Search for the cell housing the specified text and yield its (x, y) center coordinate. 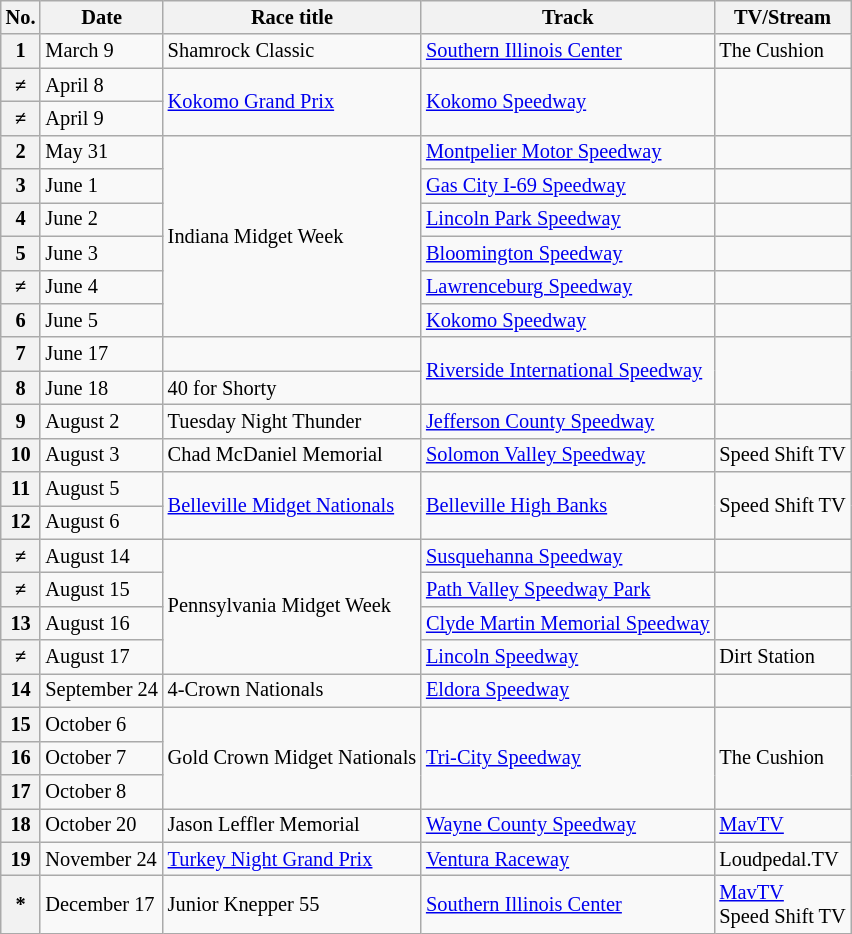
6 (21, 320)
Chad McDaniel Memorial (292, 455)
12 (21, 522)
19 (21, 859)
Solomon Valley Speedway (568, 455)
August 14 (101, 556)
October 7 (101, 758)
Turkey Night Grand Prix (292, 859)
7 (21, 354)
14 (21, 690)
June 18 (101, 388)
June 5 (101, 320)
* (21, 904)
17 (21, 791)
Gas City I-69 Speedway (568, 186)
Tri-City Speedway (568, 758)
June 17 (101, 354)
40 for Shorty (292, 388)
September 24 (101, 690)
Race title (292, 17)
Tuesday Night Thunder (292, 421)
November 24 (101, 859)
Lawrenceburg Speedway (568, 287)
October 8 (101, 791)
Junior Knepper 55 (292, 904)
16 (21, 758)
August 5 (101, 489)
MavTVSpeed Shift TV (782, 904)
Dirt Station (782, 657)
10 (21, 455)
Date (101, 17)
Montpelier Motor Speedway (568, 152)
2 (21, 152)
June 1 (101, 186)
August 16 (101, 623)
October 20 (101, 825)
Jefferson County Speedway (568, 421)
Susquehanna Speedway (568, 556)
3 (21, 186)
April 9 (101, 118)
Gold Crown Midget Nationals (292, 758)
May 31 (101, 152)
Shamrock Classic (292, 51)
June 2 (101, 219)
Riverside International Speedway (568, 370)
August 6 (101, 522)
June 3 (101, 253)
August 15 (101, 589)
Indiana Midget Week (292, 236)
June 4 (101, 287)
8 (21, 388)
Jason Leffler Memorial (292, 825)
TV/Stream (782, 17)
4 (21, 219)
5 (21, 253)
13 (21, 623)
Ventura Raceway (568, 859)
MavTV (782, 825)
August 17 (101, 657)
Bloomington Speedway (568, 253)
Path Valley Speedway Park (568, 589)
No. (21, 17)
Track (568, 17)
October 6 (101, 724)
4-Crown Nationals (292, 690)
18 (21, 825)
Belleville High Banks (568, 506)
Kokomo Grand Prix (292, 102)
August 2 (101, 421)
March 9 (101, 51)
1 (21, 51)
Eldora Speedway (568, 690)
Lincoln Speedway (568, 657)
August 3 (101, 455)
December 17 (101, 904)
15 (21, 724)
Clyde Martin Memorial Speedway (568, 623)
11 (21, 489)
Pennsylvania Midget Week (292, 606)
April 8 (101, 85)
Wayne County Speedway (568, 825)
Belleville Midget Nationals (292, 506)
Lincoln Park Speedway (568, 219)
9 (21, 421)
Loudpedal.TV (782, 859)
